For the text-containing cell, return its midpoint in [X, Y] coordinate format. 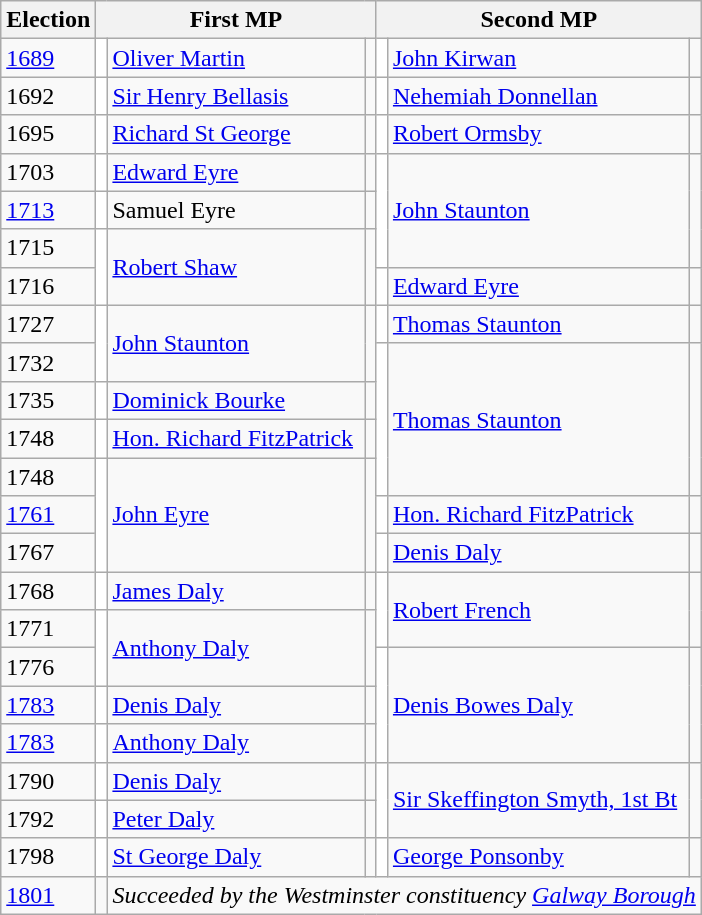
Second MP [538, 20]
1767 [48, 553]
1776 [48, 667]
1732 [48, 362]
1716 [48, 286]
1792 [48, 819]
1761 [48, 515]
John Kirwan [538, 58]
Oliver Martin [236, 58]
1790 [48, 781]
1735 [48, 400]
Peter Daly [236, 819]
George Ponsonby [538, 857]
1689 [48, 58]
St George Daly [236, 857]
Sir Henry Bellasis [236, 96]
Denis Bowes Daly [538, 705]
Robert French [538, 610]
1727 [48, 324]
Succeeded by the Westminster constituency Galway Borough [404, 895]
Richard St George [236, 134]
1703 [48, 172]
Samuel Eyre [236, 210]
Sir Skeffington Smyth, 1st Bt [538, 800]
Robert Ormsby [538, 134]
1695 [48, 134]
1713 [48, 210]
Robert Shaw [236, 267]
1798 [48, 857]
Election [48, 20]
1768 [48, 591]
Dominick Bourke [236, 400]
1801 [48, 895]
James Daly [236, 591]
1692 [48, 96]
1715 [48, 248]
Nehemiah Donnellan [538, 96]
First MP [236, 20]
1771 [48, 629]
John Eyre [236, 515]
